Extract the [X, Y] coordinate from the center of the cell holding the provided text.  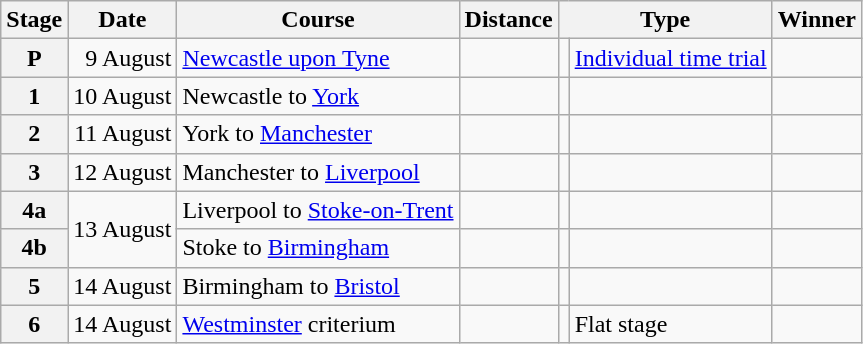
Newcastle to York [318, 96]
10 August [122, 96]
Westminster criterium [318, 324]
11 August [122, 134]
Course [318, 20]
9 August [122, 58]
Flat stage [670, 324]
Stoke to Birmingham [318, 248]
2 [34, 134]
13 August [122, 229]
Individual time trial [670, 58]
5 [34, 286]
4a [34, 210]
Newcastle upon Tyne [318, 58]
Manchester to Liverpool [318, 172]
Liverpool to Stoke-on-Trent [318, 210]
Winner [816, 20]
P [34, 58]
York to Manchester [318, 134]
4b [34, 248]
Birmingham to Bristol [318, 286]
3 [34, 172]
Distance [508, 20]
Type [665, 20]
6 [34, 324]
1 [34, 96]
Date [122, 20]
Stage [34, 20]
12 August [122, 172]
